Extract the (X, Y) coordinate from the center of the cell holding the provided text.  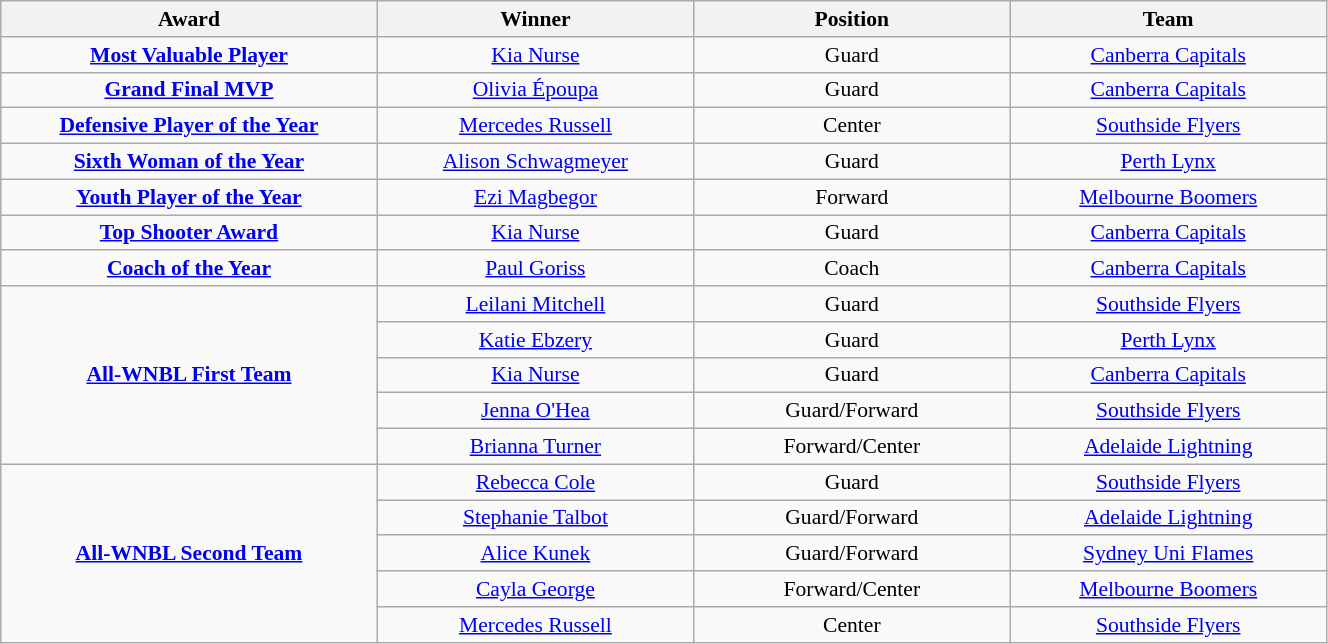
Ezi Magbegor (535, 197)
Sixth Woman of the Year (189, 162)
Most Valuable Player (189, 55)
Jenna O'Hea (535, 411)
Top Shooter Award (189, 233)
Katie Ebzery (535, 340)
Alice Kunek (535, 554)
Coach (852, 269)
Alison Schwagmeyer (535, 162)
Award (189, 19)
Defensive Player of the Year (189, 126)
Cayla George (535, 589)
Brianna Turner (535, 447)
Youth Player of the Year (189, 197)
Leilani Mitchell (535, 304)
Coach of the Year (189, 269)
Rebecca Cole (535, 482)
Team (1168, 19)
Olivia Époupa (535, 90)
Stephanie Talbot (535, 518)
Paul Goriss (535, 269)
Grand Final MVP (189, 90)
Position (852, 19)
All-WNBL First Team (189, 375)
Sydney Uni Flames (1168, 554)
All-WNBL Second Team (189, 553)
Forward (852, 197)
Winner (535, 19)
